Return [x, y] of the center of cell containing provided text 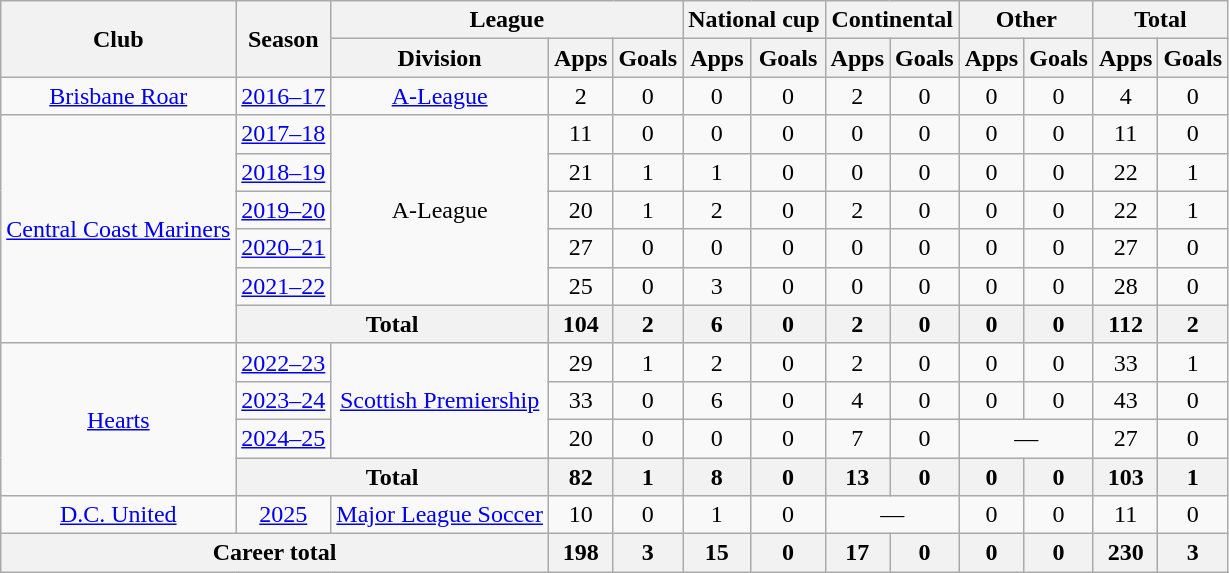
2019–20 [284, 210]
Scottish Premiership [440, 400]
Hearts [118, 419]
Brisbane Roar [118, 96]
29 [580, 362]
43 [1125, 400]
2020–21 [284, 248]
Central Coast Mariners [118, 229]
Other [1026, 20]
2022–23 [284, 362]
2023–24 [284, 400]
82 [580, 477]
25 [580, 286]
112 [1125, 324]
15 [717, 553]
10 [580, 515]
Club [118, 39]
Career total [275, 553]
7 [857, 438]
Major League Soccer [440, 515]
2025 [284, 515]
Continental [892, 20]
League [507, 20]
2024–25 [284, 438]
D.C. United [118, 515]
13 [857, 477]
2021–22 [284, 286]
21 [580, 172]
2018–19 [284, 172]
Season [284, 39]
104 [580, 324]
28 [1125, 286]
Division [440, 58]
17 [857, 553]
103 [1125, 477]
National cup [754, 20]
2016–17 [284, 96]
230 [1125, 553]
8 [717, 477]
198 [580, 553]
2017–18 [284, 134]
